Scan for the cell matching the given text and deliver its [x, y] coordinate at center. 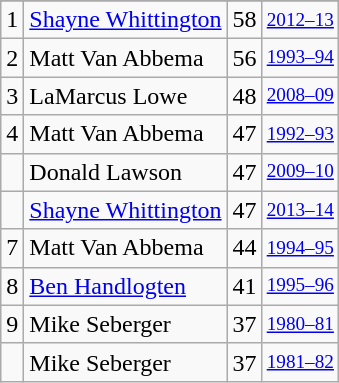
2009–10 [300, 172]
Ben Handlogten [126, 286]
1981–82 [300, 362]
1 [12, 20]
44 [244, 248]
1994–95 [300, 248]
1995–96 [300, 286]
3 [12, 96]
1992–93 [300, 134]
9 [12, 324]
2008–09 [300, 96]
8 [12, 286]
2012–13 [300, 20]
7 [12, 248]
2013–14 [300, 210]
1993–94 [300, 58]
56 [244, 58]
1980–81 [300, 324]
Donald Lawson [126, 172]
58 [244, 20]
4 [12, 134]
LaMarcus Lowe [126, 96]
41 [244, 286]
2 [12, 58]
48 [244, 96]
